Provide the [X, Y] coordinate of the cell's center where the given text is located.  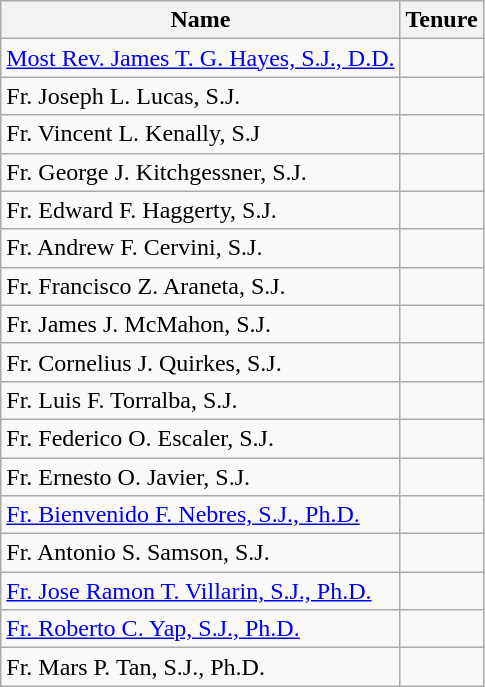
Fr. Luis F. Torralba, S.J. [200, 400]
Fr. Edward F. Haggerty, S.J. [200, 210]
Fr. George J. Kitchgessner, S.J. [200, 172]
Fr. Ernesto O. Javier, S.J. [200, 477]
Fr. Vincent L. Kenally, S.J [200, 134]
Most Rev. James T. G. Hayes, S.J., D.D. [200, 58]
Fr. Francisco Z. Araneta, S.J. [200, 286]
Fr. Andrew F. Cervini, S.J. [200, 248]
Fr. James J. McMahon, S.J. [200, 324]
Fr. Joseph L. Lucas, S.J. [200, 96]
Name [200, 20]
Fr. Antonio S. Samson, S.J. [200, 553]
Fr. Jose Ramon T. Villarin, S.J., Ph.D. [200, 591]
Fr. Roberto C. Yap, S.J., Ph.D. [200, 629]
Fr. Mars P. Tan, S.J., Ph.D. [200, 667]
Tenure [442, 20]
Fr. Bienvenido F. Nebres, S.J., Ph.D. [200, 515]
Fr. Cornelius J. Quirkes, S.J. [200, 362]
Fr. Federico O. Escaler, S.J. [200, 438]
